For the text-containing cell, return its midpoint in (X, Y) coordinate format. 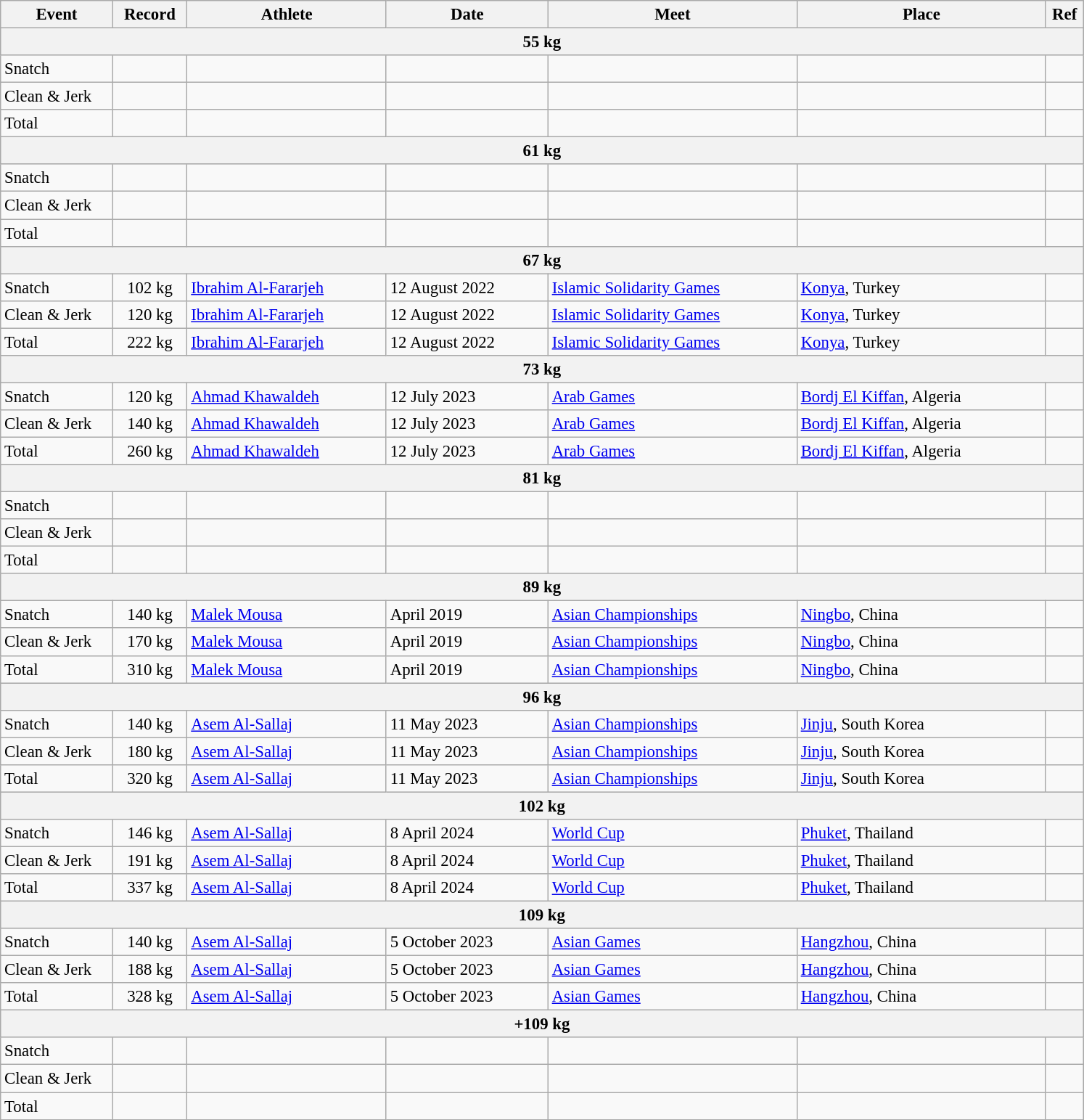
Meet (672, 15)
310 kg (149, 669)
89 kg (542, 587)
96 kg (542, 697)
Athlete (287, 15)
67 kg (542, 260)
Event (57, 15)
146 kg (149, 833)
Ref (1064, 15)
188 kg (149, 970)
Place (921, 15)
170 kg (149, 642)
109 kg (542, 915)
+109 kg (542, 1024)
Record (149, 15)
328 kg (149, 997)
61 kg (542, 151)
337 kg (149, 888)
191 kg (149, 860)
73 kg (542, 369)
260 kg (149, 451)
320 kg (149, 779)
180 kg (149, 751)
81 kg (542, 478)
Date (467, 15)
222 kg (149, 342)
55 kg (542, 42)
